Provide the (X, Y) coordinate of the cell's center where the given text is located.  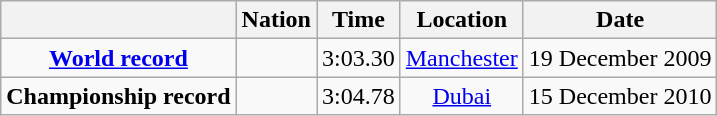
Location (462, 20)
Dubai (462, 96)
19 December 2009 (620, 58)
15 December 2010 (620, 96)
World record (118, 58)
Manchester (462, 58)
Championship record (118, 96)
Nation (276, 20)
3:03.30 (358, 58)
3:04.78 (358, 96)
Time (358, 20)
Date (620, 20)
